From the cell containing the given text, extract its center point as [x, y] coordinate. 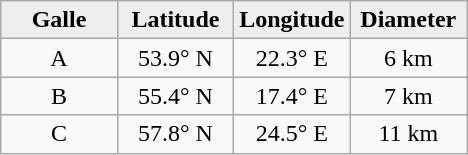
24.5° E [292, 134]
53.9° N [175, 58]
7 km [408, 96]
Galle [59, 20]
C [59, 134]
Longitude [292, 20]
55.4° N [175, 96]
6 km [408, 58]
B [59, 96]
Diameter [408, 20]
57.8° N [175, 134]
A [59, 58]
Latitude [175, 20]
17.4° E [292, 96]
11 km [408, 134]
22.3° E [292, 58]
